Determine the (X, Y) coordinate at the center of the cell enclosing the given text.  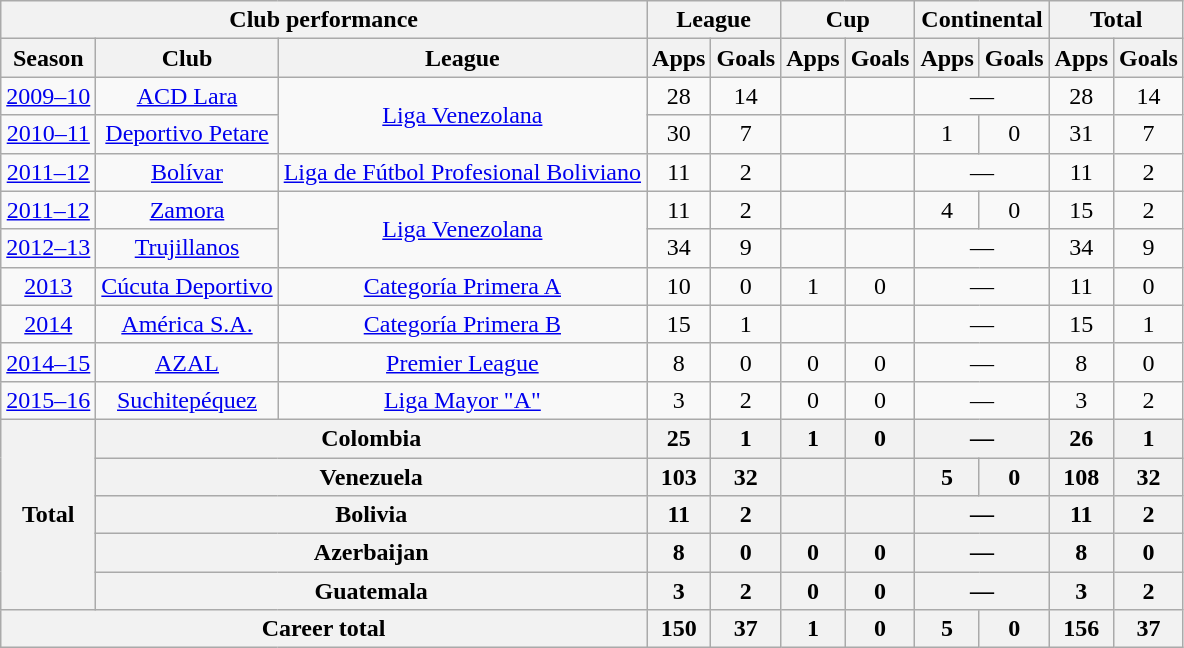
Suchitepéquez (187, 400)
25 (679, 438)
2010–11 (48, 134)
Azerbaijan (372, 553)
2012–13 (48, 248)
4 (947, 210)
Liga de Fútbol Profesional Boliviano (462, 172)
2014–15 (48, 362)
103 (679, 477)
Club (187, 58)
Career total (324, 629)
Bolívar (187, 172)
Cup (848, 20)
31 (1081, 134)
10 (679, 286)
108 (1081, 477)
Season (48, 58)
Venezuela (372, 477)
ACD Lara (187, 96)
Deportivo Petare (187, 134)
26 (1081, 438)
Categoría Primera A (462, 286)
Premier League (462, 362)
Liga Mayor "A" (462, 400)
2013 (48, 286)
2015–16 (48, 400)
Continental (982, 20)
2014 (48, 324)
Zamora (187, 210)
Cúcuta Deportivo (187, 286)
30 (679, 134)
Colombia (372, 438)
150 (679, 629)
Club performance (324, 20)
Guatemala (372, 591)
Bolivia (372, 515)
AZAL (187, 362)
Categoría Primera B (462, 324)
2009–10 (48, 96)
156 (1081, 629)
América S.A. (187, 324)
Trujillanos (187, 248)
